Extract the (X, Y) coordinate from the center of the cell holding the provided text.  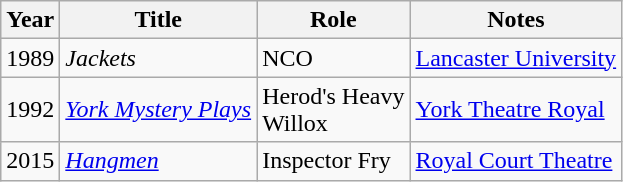
1992 (30, 110)
2015 (30, 161)
York Theatre Royal (516, 110)
1989 (30, 58)
NCO (334, 58)
Title (158, 20)
Year (30, 20)
Hangmen (158, 161)
Lancaster University (516, 58)
Jackets (158, 58)
Inspector Fry (334, 161)
Notes (516, 20)
Role (334, 20)
Royal Court Theatre (516, 161)
York Mystery Plays (158, 110)
Herod's HeavyWillox (334, 110)
